Capture the cell that displays the provided text and extract its (X, Y) central coordinate. 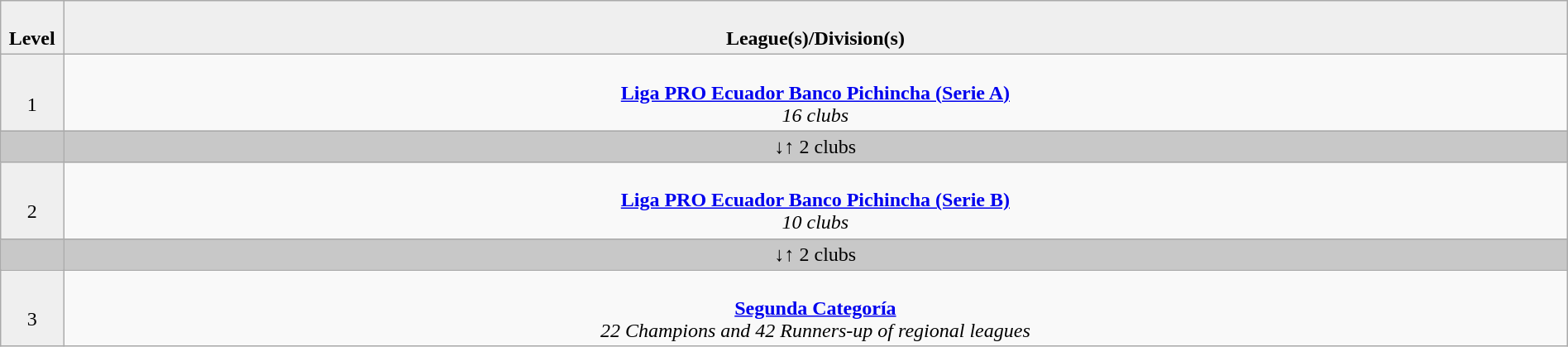
Segunda Categoría 22 Champions and 42 Runners-up of regional leagues (815, 308)
Level (32, 28)
2 (32, 200)
Liga PRO Ecuador Banco Pichincha (Serie B) 10 clubs (815, 200)
1 (32, 93)
Liga PRO Ecuador Banco Pichincha (Serie A) 16 clubs (815, 93)
League(s)/Division(s) (815, 28)
3 (32, 308)
